Return the (X, Y) coordinate for the center point of the cell that contains the specified text.  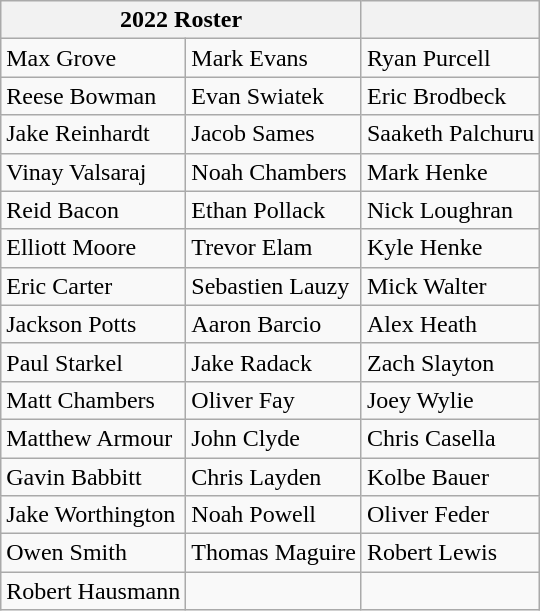
Robert Lewis (450, 553)
Jake Radack (274, 362)
Max Grove (94, 58)
Vinay Valsaraj (94, 172)
Paul Starkel (94, 362)
Reid Bacon (94, 210)
Eric Brodbeck (450, 96)
Robert Hausmann (94, 591)
Jake Reinhardt (94, 134)
Kolbe Bauer (450, 477)
Saaketh Palchuru (450, 134)
Owen Smith (94, 553)
Oliver Feder (450, 515)
Kyle Henke (450, 248)
Eric Carter (94, 286)
Reese Bowman (94, 96)
Nick Loughran (450, 210)
Thomas Maguire (274, 553)
Trevor Elam (274, 248)
Matt Chambers (94, 400)
Joey Wylie (450, 400)
Jackson Potts (94, 324)
Mick Walter (450, 286)
2022 Roster (182, 20)
Chris Layden (274, 477)
Noah Powell (274, 515)
Sebastien Lauzy (274, 286)
Ryan Purcell (450, 58)
Zach Slayton (450, 362)
Gavin Babbitt (94, 477)
Mark Henke (450, 172)
Alex Heath (450, 324)
Oliver Fay (274, 400)
Chris Casella (450, 438)
John Clyde (274, 438)
Elliott Moore (94, 248)
Aaron Barcio (274, 324)
Matthew Armour (94, 438)
Mark Evans (274, 58)
Noah Chambers (274, 172)
Ethan Pollack (274, 210)
Jacob Sames (274, 134)
Evan Swiatek (274, 96)
Jake Worthington (94, 515)
